Detect which cell encompasses the target text, then output its [X, Y] center coordinate. 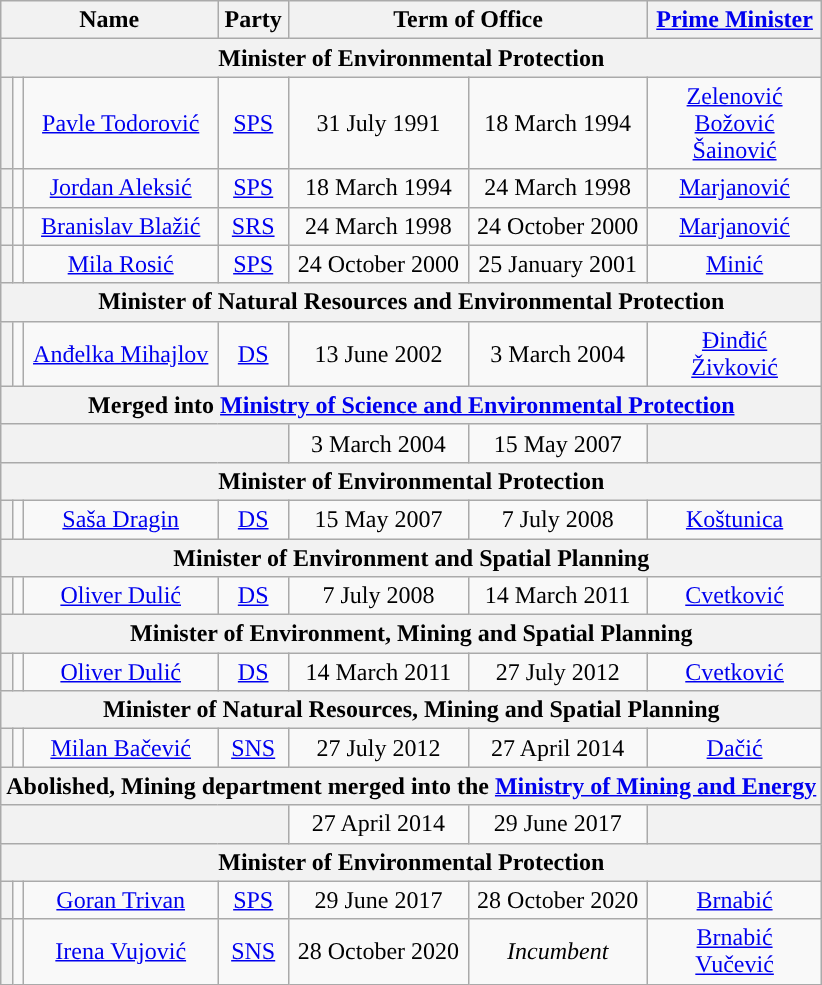
Koštunica [734, 519]
31 July 1991 [378, 123]
Jordan Aleksić [121, 188]
Minister of Environment, Mining and Spatial Planning [412, 634]
13 June 2002 [378, 354]
Dačić [734, 748]
Anđelka Mihajlov [121, 354]
SRS [254, 226]
Minister of Environment and Spatial Planning [412, 557]
Mila Rosić [121, 264]
Abolished, Mining department merged into the Ministry of Mining and Energy [412, 786]
Branislav Blažić [121, 226]
Zelenović Božović Šainović [734, 123]
Saša Dragin [121, 519]
Đinđić Živković [734, 354]
Term of Office [468, 20]
Minister of Natural Resources, Mining and Spatial Planning [412, 710]
Pavle Todorović [121, 123]
Goran Trivan [121, 900]
Party [254, 20]
Prime Minister [734, 20]
Minić [734, 264]
Brnabić [734, 900]
Minister of Natural Resources and Environmental Protection [412, 302]
25 January 2001 [558, 264]
Irena Vujović [121, 952]
Merged into Ministry of Science and Environmental Protection [412, 405]
Brnabić Vučević [734, 952]
Milan Bačević [121, 748]
Name [110, 20]
Incumbent [558, 952]
